Scan for the cell matching the given text and deliver its (x, y) coordinate at center. 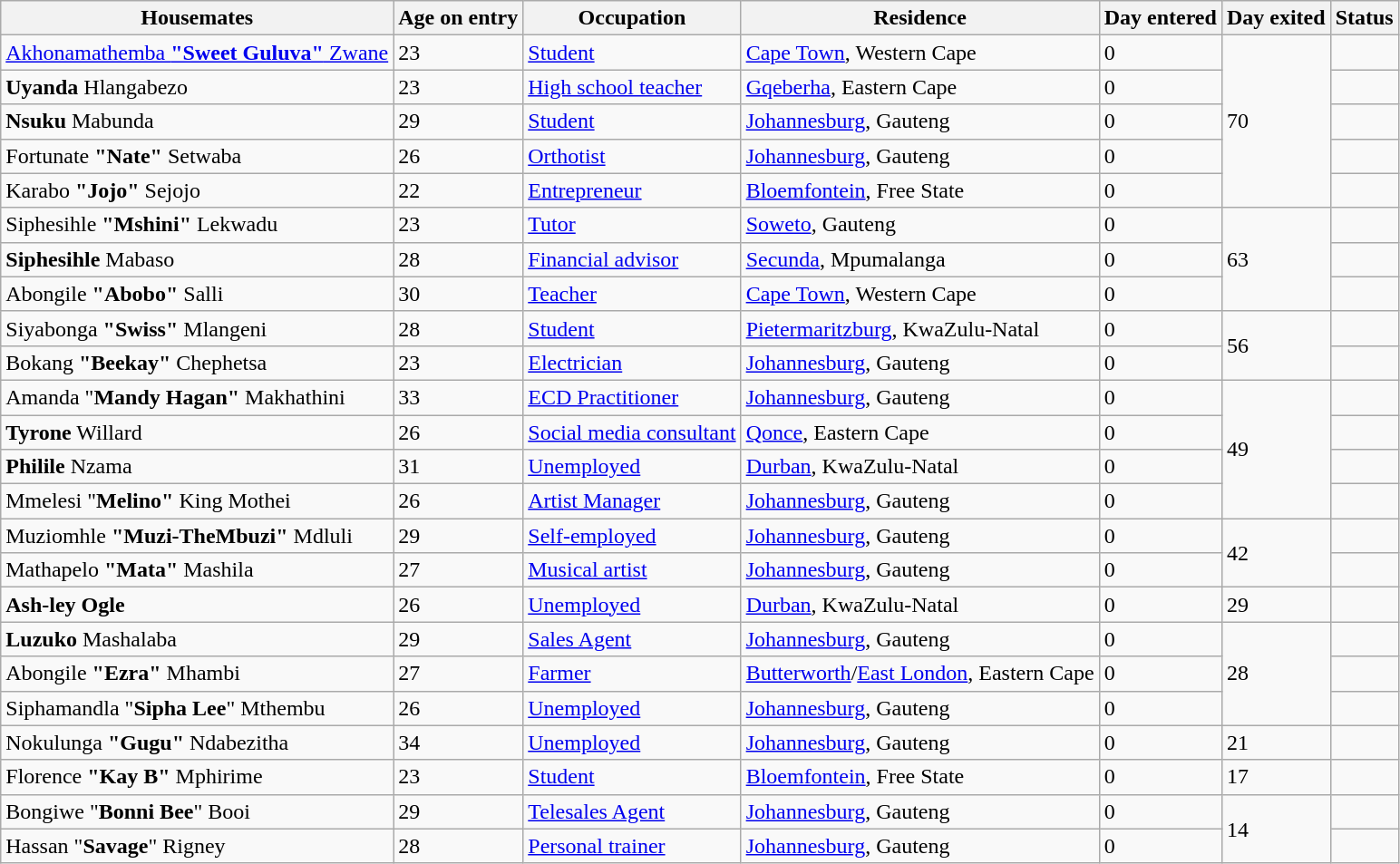
Florence "Kay B" Mphirime (198, 777)
ECD Practitioner (632, 397)
Gqeberha, Eastern Cape (919, 87)
56 (1276, 345)
Residence (919, 18)
Nokulunga "Gugu" Ndabezitha (198, 743)
Luzuko Mashalaba (198, 639)
Nsuku Mabunda (198, 121)
63 (1276, 259)
Bokang "Beekay" Chephetsa (198, 363)
Hassan "Savage" Rigney (198, 846)
Abongile "Abobo" Salli (198, 294)
Teacher (632, 294)
49 (1276, 449)
Uyanda Hlangabezo (198, 87)
42 (1276, 553)
Pietermaritzburg, KwaZulu-Natal (919, 328)
Butterworth/East London, Eastern Cape (919, 674)
Sales Agent (632, 639)
Self-employed (632, 536)
Tutor (632, 225)
34 (459, 743)
Telesales Agent (632, 811)
14 (1276, 829)
Tyrone Willard (198, 432)
Social media consultant (632, 432)
31 (459, 467)
Philile Nzama (198, 467)
Musical artist (632, 570)
Farmer (632, 674)
70 (1276, 121)
Siphesihle Mabaso (198, 259)
22 (459, 190)
Bongiwe "Bonni Bee" Booi (198, 811)
Amanda "Mandy Hagan" Makhathini (198, 397)
Qonce, Eastern Cape (919, 432)
Muziomhle "Muzi-TheMbuzi" Mdluli (198, 536)
Siyabonga "Swiss" Mlangeni (198, 328)
Age on entry (459, 18)
Electrician (632, 363)
Akhonamathemba "Sweet Guluva" Zwane (198, 53)
Financial advisor (632, 259)
Mmelesi "Melino" King Mothei (198, 501)
Abongile "Ezra" Mhambi (198, 674)
Fortunate "Nate" Setwaba (198, 156)
Artist Manager (632, 501)
Housemates (198, 18)
Ash-ley Ogle (198, 605)
Secunda, Mpumalanga (919, 259)
Entrepreneur (632, 190)
Occupation (632, 18)
Personal trainer (632, 846)
Siphamandla "Sipha Lee" Mthembu (198, 708)
33 (459, 397)
Day exited (1276, 18)
Mathapelo "Mata" Mashila (198, 570)
Siphesihle "Mshini" Lekwadu (198, 225)
Soweto, Gauteng (919, 225)
Status (1364, 18)
17 (1276, 777)
High school teacher (632, 87)
Day entered (1161, 18)
Orthotist (632, 156)
Karabo "Jojo" Sejojo (198, 190)
21 (1276, 743)
30 (459, 294)
